Return the (x, y) coordinate for the center point of the cell that contains the specified text.  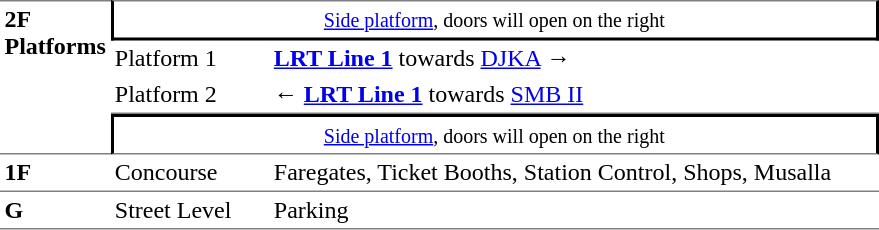
G (55, 211)
Platform 1 (190, 58)
Street Level (190, 211)
Faregates, Ticket Booths, Station Control, Shops, Musalla (574, 173)
Platform 2 (190, 95)
LRT Line 1 towards DJKA → (574, 58)
← LRT Line 1 towards SMB II (574, 95)
Parking (574, 211)
Concourse (190, 173)
2FPlatforms (55, 77)
1F (55, 173)
